Pinpoint the cell where the given text exists, returning its (x, y) midpoint coordinate. 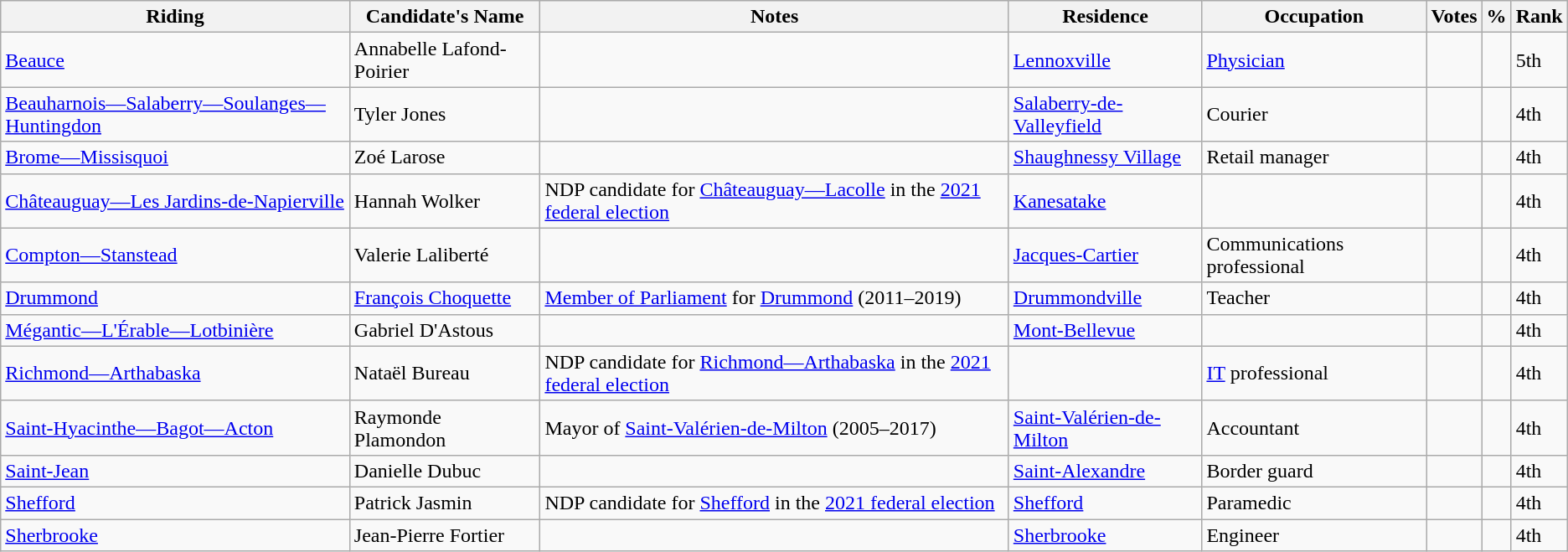
NDP candidate for Shefford in the 2021 federal election (774, 503)
Patrick Jasmin (445, 503)
Annabelle Lafond-Poirier (445, 60)
Candidate's Name (445, 17)
Notes (774, 17)
Riding (176, 17)
Teacher (1314, 298)
Paramedic (1314, 503)
Residence (1106, 17)
Tyler Jones (445, 114)
Kanesatake (1106, 201)
Gabriel D'Astous (445, 330)
Valerie Laliberté (445, 255)
Mégantic—L'Érable—Lotbinière (176, 330)
Communications professional (1314, 255)
5th (1540, 60)
Drummondville (1106, 298)
Lennoxville (1106, 60)
Jacques-Cartier (1106, 255)
Danielle Dubuc (445, 471)
Member of Parliament for Drummond (2011–2019) (774, 298)
Hannah Wolker (445, 201)
Courier (1314, 114)
Salaberry-de-Valleyfield (1106, 114)
NDP candidate for Richmond—Arthabaska in the 2021 federal election (774, 374)
Occupation (1314, 17)
NDP candidate for Châteauguay—Lacolle in the 2021 federal election (774, 201)
Beauharnois—Salaberry—Soulanges—Huntingdon (176, 114)
Nataël Bureau (445, 374)
Retail manager (1314, 157)
Saint-Hyacinthe—Bagot—Acton (176, 427)
Jean-Pierre Fortier (445, 535)
Raymonde Plamondon (445, 427)
Châteauguay—Les Jardins-de-Napierville (176, 201)
François Choquette (445, 298)
Mont-Bellevue (1106, 330)
Mayor of Saint-Valérien-de-Milton (2005–2017) (774, 427)
Engineer (1314, 535)
% (1496, 17)
Zoé Larose (445, 157)
Border guard (1314, 471)
Rank (1540, 17)
Richmond—Arthabaska (176, 374)
Saint-Jean (176, 471)
Accountant (1314, 427)
Compton—Stanstead (176, 255)
Drummond (176, 298)
Brome—Missisquoi (176, 157)
Votes (1454, 17)
Physician (1314, 60)
Saint-Alexandre (1106, 471)
Shaughnessy Village (1106, 157)
IT professional (1314, 374)
Saint-Valérien-de-Milton (1106, 427)
Beauce (176, 60)
